Capture the cell that displays the provided text and extract its [X, Y] central coordinate. 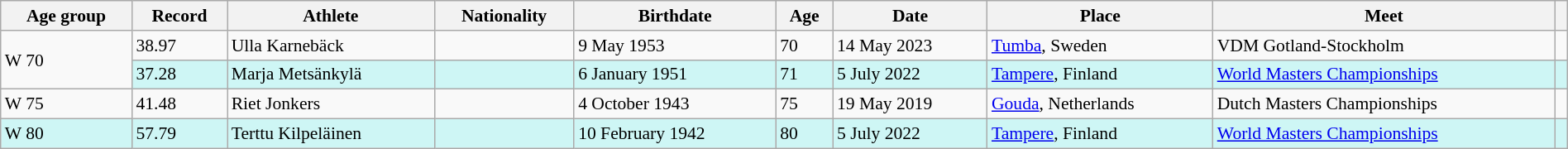
41.48 [179, 104]
14 May 2023 [910, 46]
Record [179, 16]
Date [910, 16]
Marja Metsänkylä [331, 74]
Tumba, Sweden [1100, 46]
37.28 [179, 74]
6 January 1951 [675, 74]
Terttu Kilpeläinen [331, 134]
57.79 [179, 134]
VDM Gotland-Stockholm [1384, 46]
Riet Jonkers [331, 104]
W 75 [66, 104]
71 [804, 74]
4 October 1943 [675, 104]
Age group [66, 16]
70 [804, 46]
Dutch Masters Championships [1384, 104]
19 May 2019 [910, 104]
Meet [1384, 16]
9 May 1953 [675, 46]
80 [804, 134]
W 70 [66, 60]
Nationality [504, 16]
Ulla Karnebäck [331, 46]
10 February 1942 [675, 134]
Athlete [331, 16]
Birthdate [675, 16]
Age [804, 16]
38.97 [179, 46]
75 [804, 104]
Gouda, Netherlands [1100, 104]
Place [1100, 16]
W 80 [66, 134]
